Determine the [X, Y] coordinate at the center of the cell enclosing the given text.  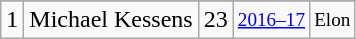
2016–17 [271, 20]
23 [216, 20]
Elon [332, 20]
Michael Kessens [111, 20]
1 [12, 20]
